Detect which cell encompasses the target text, then output its [x, y] center coordinate. 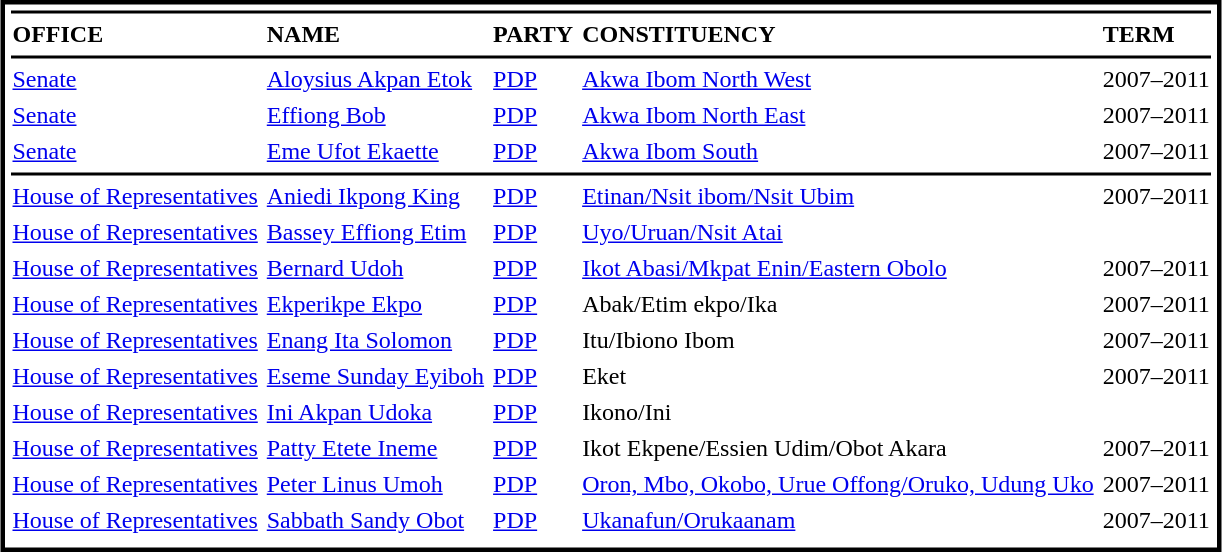
Etinan/Nsit ibom/Nsit Ubim [838, 197]
CONSTITUENCY [838, 35]
Oron, Mbo, Okobo, Urue Offong/Oruko, Udung Uko [838, 485]
NAME [375, 35]
Sabbath Sandy Obot [375, 521]
Eseme Sunday Eyiboh [375, 377]
Akwa Ibom North West [838, 79]
Peter Linus Umoh [375, 485]
TERM [1156, 35]
Aloysius Akpan Etok [375, 79]
Bassey Effiong Etim [375, 233]
Ikono/Ini [838, 413]
OFFICE [135, 35]
Ukanafun/Orukaanam [838, 521]
Ekperikpe Ekpo [375, 305]
Akwa Ibom North East [838, 115]
Abak/Etim ekpo/Ika [838, 305]
Eme Ufot Ekaette [375, 151]
Akwa Ibom South [838, 151]
Patty Etete Ineme [375, 449]
Ini Akpan Udoka [375, 413]
Ikot Abasi/Mkpat Enin/Eastern Obolo [838, 269]
Bernard Udoh [375, 269]
Aniedi Ikpong King [375, 197]
PARTY [534, 35]
Itu/Ibiono Ibom [838, 341]
Eket [838, 377]
Effiong Bob [375, 115]
Enang Ita Solomon [375, 341]
Ikot Ekpene/Essien Udim/Obot Akara [838, 449]
Uyo/Uruan/Nsit Atai [838, 233]
